Scan for the cell matching the given text and deliver its (x, y) coordinate at center. 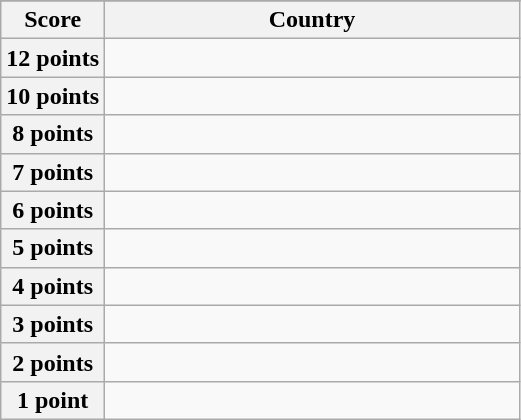
Score (53, 20)
7 points (53, 172)
4 points (53, 286)
1 point (53, 400)
12 points (53, 58)
8 points (53, 134)
Country (312, 20)
3 points (53, 324)
2 points (53, 362)
5 points (53, 248)
6 points (53, 210)
10 points (53, 96)
